Locate the cell with the specified text and output its (x, y) center coordinate. 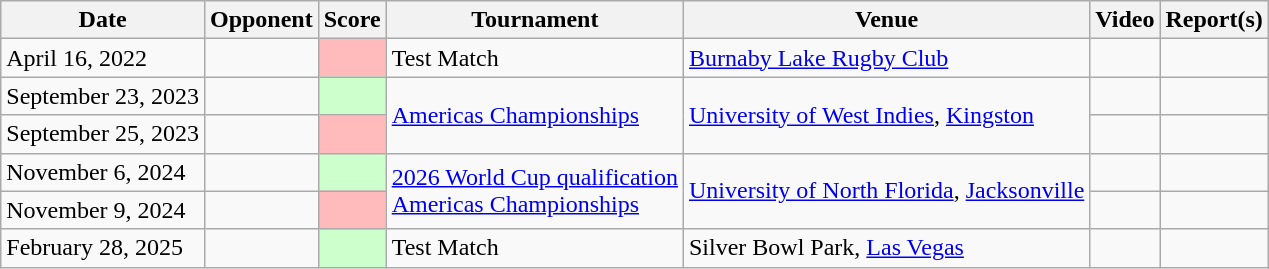
Video (1125, 20)
Silver Bowl Park, Las Vegas (886, 248)
Burnaby Lake Rugby Club (886, 58)
Americas Championships (534, 115)
University of North Florida, Jacksonville (886, 191)
Opponent (261, 20)
University of West Indies, Kingston (886, 115)
September 25, 2023 (103, 134)
November 6, 2024 (103, 172)
Date (103, 20)
February 28, 2025 (103, 248)
November 9, 2024 (103, 210)
Report(s) (1214, 20)
2026 World Cup qualification Americas Championships (534, 191)
Score (352, 20)
April 16, 2022 (103, 58)
September 23, 2023 (103, 96)
Tournament (534, 20)
Venue (886, 20)
